Return the [X, Y] coordinate for the center point of the cell that contains the specified text.  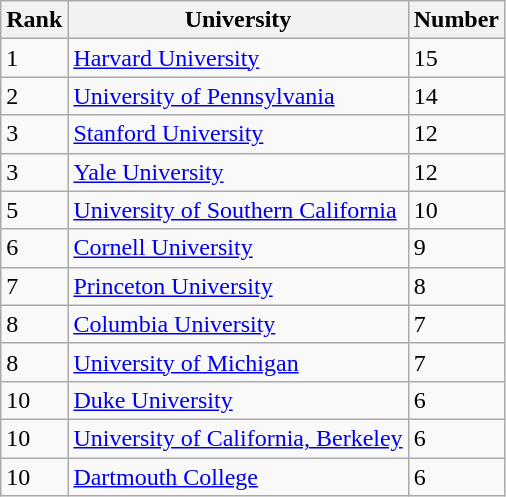
University of California, Berkeley [238, 438]
5 [34, 210]
Dartmouth College [238, 477]
14 [456, 96]
University of Michigan [238, 362]
Princeton University [238, 286]
Harvard University [238, 58]
Duke University [238, 400]
15 [456, 58]
Cornell University [238, 248]
Yale University [238, 172]
9 [456, 248]
1 [34, 58]
Stanford University [238, 134]
University of Southern California [238, 210]
Columbia University [238, 324]
University [238, 20]
2 [34, 96]
University of Pennsylvania [238, 96]
Rank [34, 20]
Number [456, 20]
